Locate the cell with the specified text and output its [x, y] center coordinate. 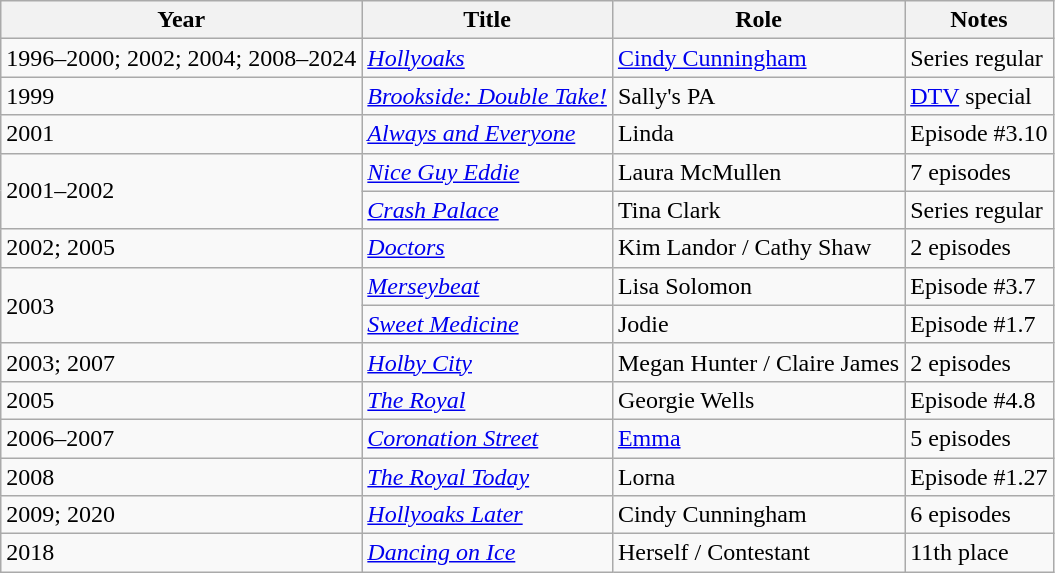
Title [488, 20]
Sally's PA [758, 96]
1999 [182, 96]
Laura McMullen [758, 172]
Holby City [488, 362]
Always and Everyone [488, 134]
6 episodes [979, 515]
Tina Clark [758, 210]
2002; 2005 [182, 248]
Episode #1.27 [979, 477]
Role [758, 20]
2009; 2020 [182, 515]
2001 [182, 134]
Year [182, 20]
Hollyoaks Later [488, 515]
11th place [979, 553]
The Royal Today [488, 477]
Coronation Street [488, 438]
1996–2000; 2002; 2004; 2008–2024 [182, 58]
2001–2002 [182, 191]
Episode #1.7 [979, 324]
Lorna [758, 477]
Hollyoaks [488, 58]
The Royal [488, 400]
Nice Guy Eddie [488, 172]
Georgie Wells [758, 400]
Kim Landor / Cathy Shaw [758, 248]
Episode #4.8 [979, 400]
DTV special [979, 96]
Lisa Solomon [758, 286]
2003; 2007 [182, 362]
Emma [758, 438]
2006–2007 [182, 438]
Herself / Contestant [758, 553]
2018 [182, 553]
Doctors [488, 248]
Megan Hunter / Claire James [758, 362]
Jodie [758, 324]
2003 [182, 305]
Episode #3.10 [979, 134]
2005 [182, 400]
Crash Palace [488, 210]
7 episodes [979, 172]
Linda [758, 134]
Brookside: Double Take! [488, 96]
Sweet Medicine [488, 324]
Dancing on Ice [488, 553]
Notes [979, 20]
Merseybeat [488, 286]
5 episodes [979, 438]
2008 [182, 477]
Episode #3.7 [979, 286]
